Extract the (x, y) coordinate from the center of the cell holding the provided text.  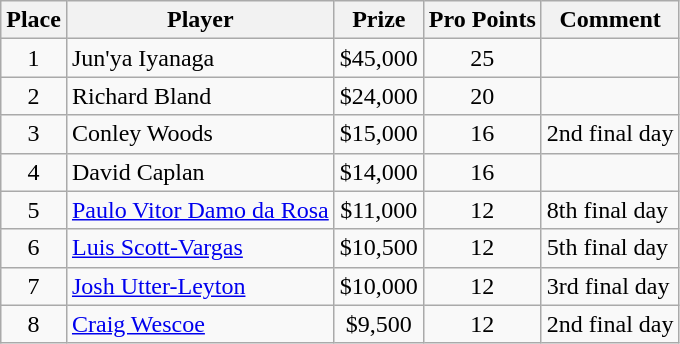
$45,000 (378, 58)
25 (482, 58)
Richard Bland (200, 96)
Player (200, 20)
$10,500 (378, 248)
5th final day (610, 248)
Luis Scott-Vargas (200, 248)
Place (34, 20)
5 (34, 210)
4 (34, 172)
2 (34, 96)
1 (34, 58)
7 (34, 286)
Comment (610, 20)
Paulo Vitor Damo da Rosa (200, 210)
Craig Wescoe (200, 324)
$10,000 (378, 286)
8 (34, 324)
Josh Utter-Leyton (200, 286)
Pro Points (482, 20)
$24,000 (378, 96)
Prize (378, 20)
$11,000 (378, 210)
8th final day (610, 210)
6 (34, 248)
$9,500 (378, 324)
Conley Woods (200, 134)
David Caplan (200, 172)
3 (34, 134)
Jun'ya Iyanaga (200, 58)
20 (482, 96)
3rd final day (610, 286)
$14,000 (378, 172)
$15,000 (378, 134)
